Determine the (X, Y) coordinate at the center of the cell enclosing the given text.  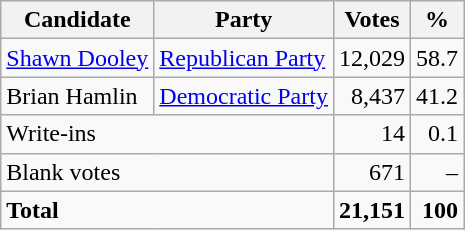
41.2 (438, 96)
Republican Party (244, 58)
0.1 (438, 134)
21,151 (372, 210)
58.7 (438, 58)
Brian Hamlin (78, 96)
Party (244, 20)
100 (438, 210)
14 (372, 134)
8,437 (372, 96)
Write-ins (168, 134)
Candidate (78, 20)
Shawn Dooley (78, 58)
Democratic Party (244, 96)
671 (372, 172)
Votes (372, 20)
% (438, 20)
12,029 (372, 58)
Total (168, 210)
Blank votes (168, 172)
– (438, 172)
